Pinpoint the cell where the given text exists, returning its [X, Y] midpoint coordinate. 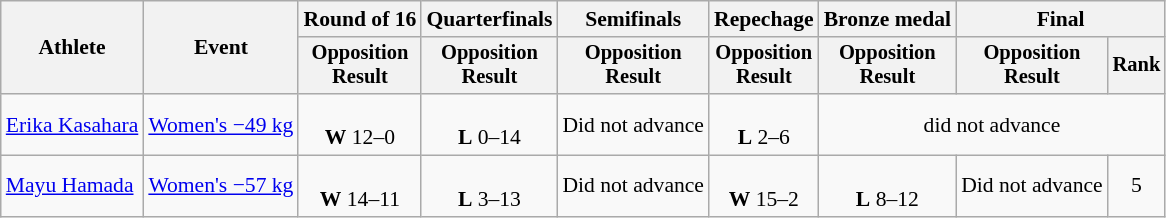
did not advance [992, 124]
Round of 16 [360, 19]
Bronze medal [888, 19]
W 15–2 [764, 186]
L 2–6 [764, 124]
Rank [1137, 66]
Event [220, 48]
Repechage [764, 19]
Semifinals [633, 19]
Women's −49 kg [220, 124]
L 0–14 [489, 124]
L 3–13 [489, 186]
W 12–0 [360, 124]
Quarterfinals [489, 19]
Mayu Hamada [72, 186]
Athlete [72, 48]
Final [1060, 19]
5 [1137, 186]
W 14–11 [360, 186]
Erika Kasahara [72, 124]
L 8–12 [888, 186]
Women's −57 kg [220, 186]
